Find where the given text appears and provide that cell's center as [X, Y] coordinate. 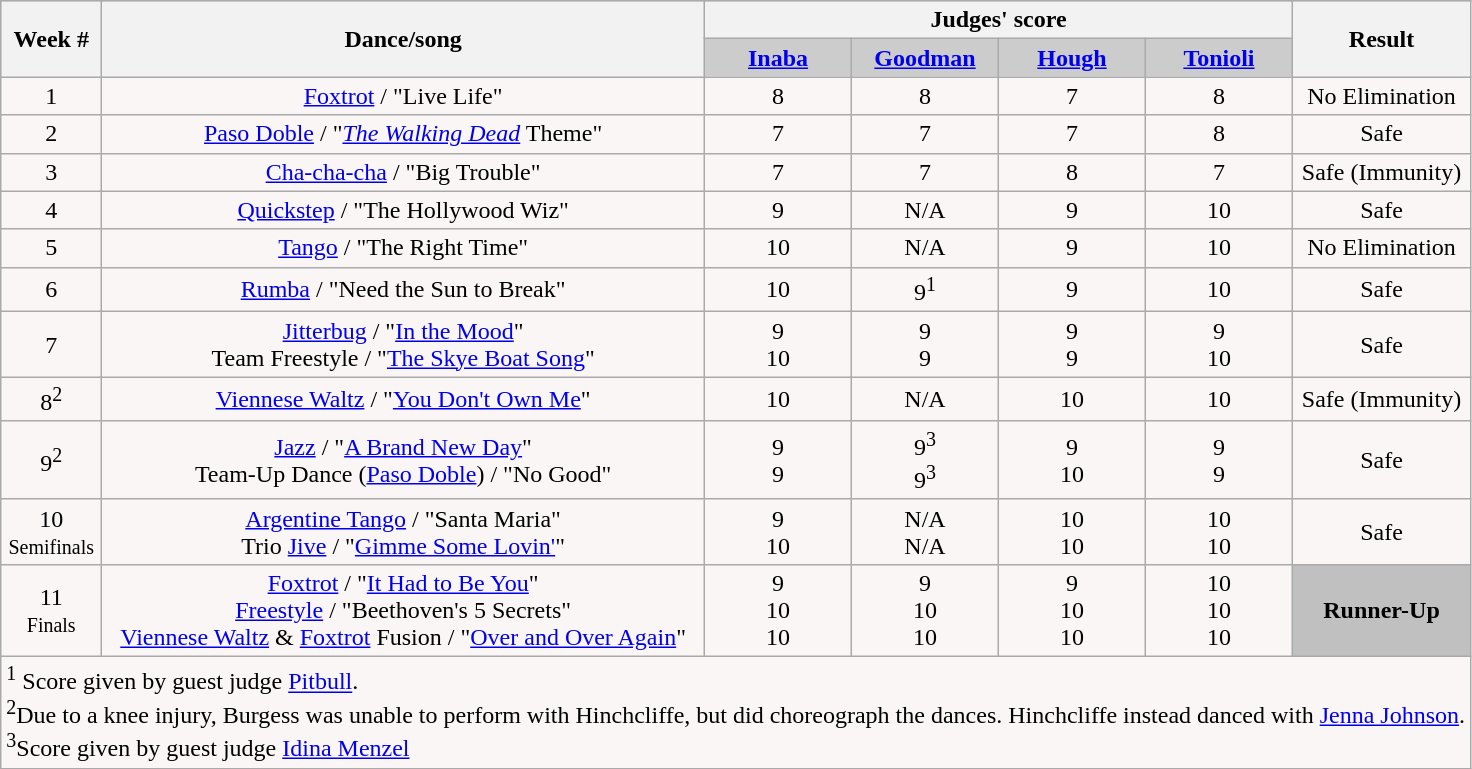
Result [1381, 39]
Rumba / "Need the Sun to Break" [404, 290]
Runner-Up [1381, 610]
Tango / "The Right Time" [404, 248]
Viennese Waltz / "You Don't Own Me" [404, 400]
Cha-cha-cha / "Big Trouble" [404, 172]
Foxtrot / "Live Life" [404, 96]
1 [52, 96]
Hough [1072, 58]
Jazz / "A Brand New Day" Team-Up Dance (Paso Doble) / "No Good" [404, 460]
Inaba [778, 58]
Jitterbug / "In the Mood" Team Freestyle / "The Skye Boat Song" [404, 344]
N/AN/A [926, 532]
11Finals [52, 610]
4 [52, 210]
Paso Doble / "The Walking Dead Theme" [404, 134]
9393 [926, 460]
Foxtrot / "It Had to Be You" Freestyle / "Beethoven's 5 Secrets" Viennese Waltz & Foxtrot Fusion / "Over and Over Again" [404, 610]
2 [52, 134]
Dance/song [404, 39]
10Semifinals [52, 532]
91 [926, 290]
Quickstep / "The Hollywood Wiz" [404, 210]
Judges' score [999, 20]
Goodman [926, 58]
101010 [1218, 610]
5 [52, 248]
3 [52, 172]
Argentine Tango / "Santa Maria" Trio Jive / "Gimme Some Lovin'" [404, 532]
Tonioli [1218, 58]
6 [52, 290]
82 [52, 400]
Week # [52, 39]
92 [52, 460]
